Search for the cell housing the specified text and yield its (X, Y) center coordinate. 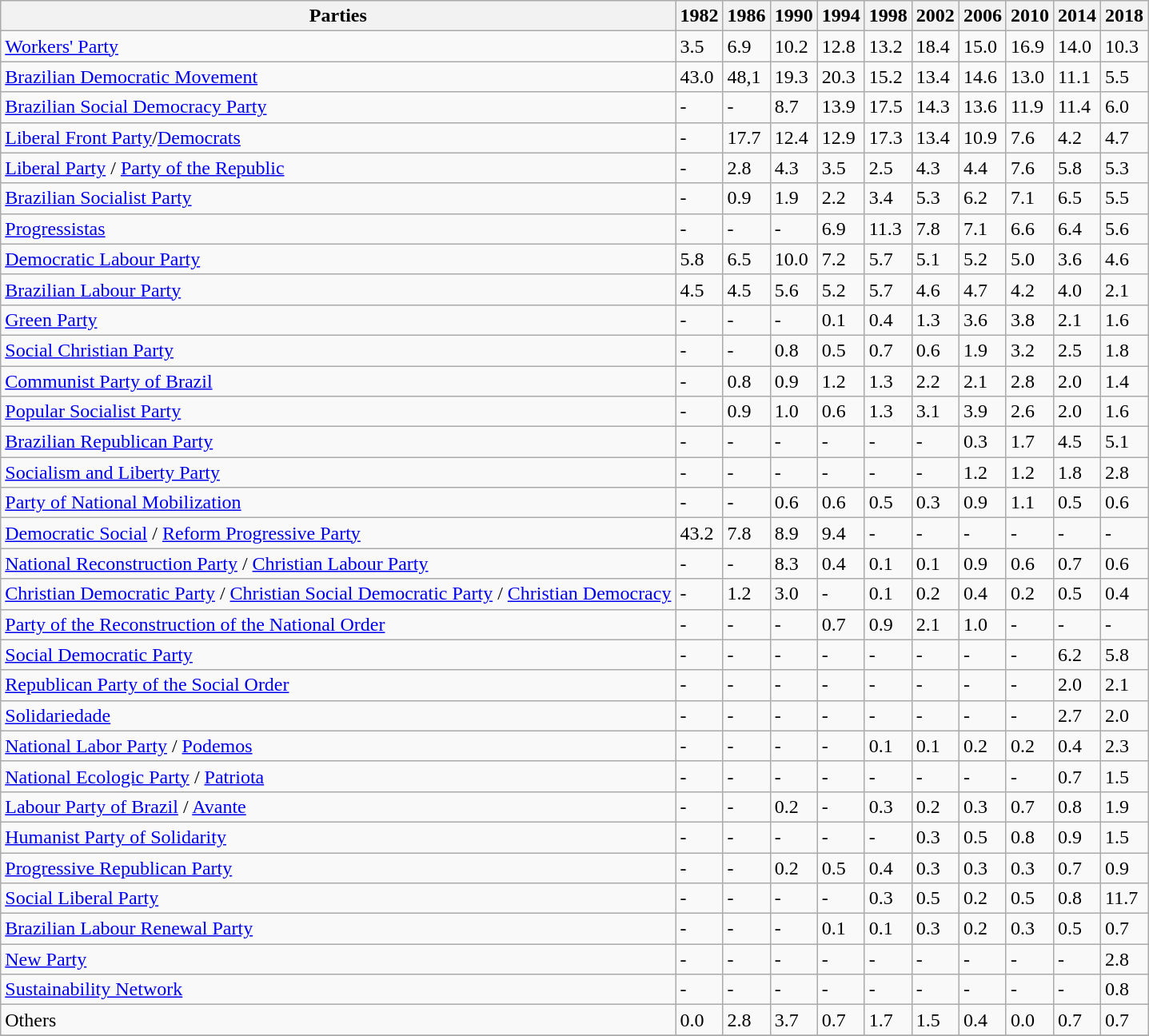
Workers' Party (338, 46)
3.1 (936, 412)
1.1 (1030, 503)
1990 (793, 16)
Brazilian Socialist Party (338, 198)
13.9 (841, 107)
2.7 (1076, 715)
14.3 (936, 107)
2002 (936, 16)
Brazilian Republican Party (338, 442)
11.9 (1030, 107)
15.0 (982, 46)
11.7 (1124, 899)
14.0 (1076, 46)
Brazilian Labour Renewal Party (338, 929)
Solidariedade (338, 715)
National Reconstruction Party / Christian Labour Party (338, 564)
Labour Party of Brazil / Avante (338, 807)
1986 (747, 16)
National Ecologic Party / Patriota (338, 776)
12.9 (841, 137)
2.6 (1030, 412)
11.1 (1076, 77)
Brazilian Labour Party (338, 289)
8.7 (793, 107)
3.4 (888, 198)
3.0 (793, 594)
3.9 (982, 412)
National Labor Party / Podemos (338, 746)
3.8 (1030, 320)
10.0 (793, 259)
11.3 (888, 229)
Communist Party of Brazil (338, 381)
2006 (982, 16)
7.2 (841, 259)
Liberal Party / Party of the Republic (338, 168)
4.4 (982, 168)
Republican Party of the Social Order (338, 685)
17.7 (747, 137)
Progressistas (338, 229)
Humanist Party of Solidarity (338, 837)
12.8 (841, 46)
1.4 (1124, 381)
Democratic Labour Party (338, 259)
New Party (338, 959)
13.0 (1030, 77)
17.5 (888, 107)
Green Party (338, 320)
Parties (338, 16)
43.2 (699, 533)
Brazilian Social Democracy Party (338, 107)
2018 (1124, 16)
Progressive Republican Party (338, 867)
14.6 (982, 77)
2010 (1030, 16)
10.3 (1124, 46)
48,1 (747, 77)
20.3 (841, 77)
13.6 (982, 107)
6.6 (1030, 229)
19.3 (793, 77)
Popular Socialist Party (338, 412)
9.4 (841, 533)
12.4 (793, 137)
Social Liberal Party (338, 899)
2.3 (1124, 746)
1998 (888, 16)
17.3 (888, 137)
Christian Democratic Party / Christian Social Democratic Party / Christian Democracy (338, 594)
Liberal Front Party/Democrats (338, 137)
6.4 (1076, 229)
4.0 (1076, 289)
13.2 (888, 46)
1994 (841, 16)
8.9 (793, 533)
Social Christian Party (338, 350)
Sustainability Network (338, 990)
Party of National Mobilization (338, 503)
3.2 (1030, 350)
5.0 (1030, 259)
Party of the Reconstruction of the National Order (338, 624)
Democratic Social / Reform Progressive Party (338, 533)
1982 (699, 16)
Social Democratic Party (338, 655)
Brazilian Democratic Movement (338, 77)
Socialism and Liberty Party (338, 472)
6.0 (1124, 107)
15.2 (888, 77)
Others (338, 1020)
8.3 (793, 564)
18.4 (936, 46)
10.2 (793, 46)
3.7 (793, 1020)
16.9 (1030, 46)
43.0 (699, 77)
2014 (1076, 16)
10.9 (982, 137)
11.4 (1076, 107)
